Pinpoint the cell where the given text exists, returning its (X, Y) midpoint coordinate. 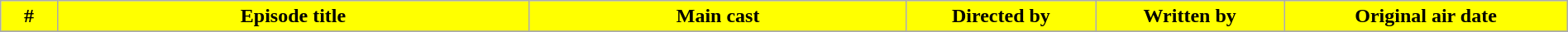
Main cast (718, 16)
# (29, 16)
Original air date (1426, 16)
Episode title (293, 16)
Written by (1190, 16)
Directed by (1001, 16)
